Return [x, y] of the center of cell containing provided text 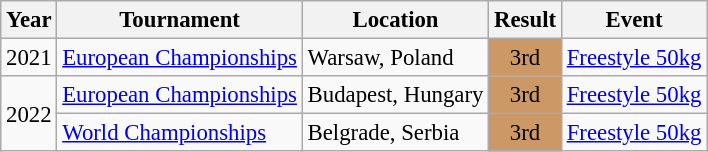
2022 [29, 114]
Belgrade, Serbia [395, 133]
2021 [29, 58]
Location [395, 20]
Warsaw, Poland [395, 58]
Result [526, 20]
Budapest, Hungary [395, 95]
Event [634, 20]
World Championships [180, 133]
Tournament [180, 20]
Year [29, 20]
